Provide the [X, Y] coordinate of the cell's center where the given text is located.  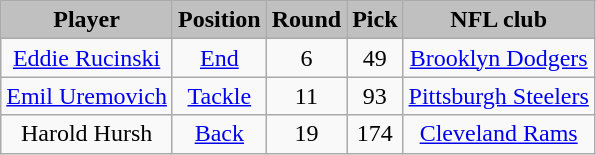
174 [375, 134]
Position [219, 20]
Pick [375, 20]
Emil Uremovich [87, 96]
6 [306, 58]
Pittsburgh Steelers [498, 96]
19 [306, 134]
Eddie Rucinski [87, 58]
49 [375, 58]
Round [306, 20]
Back [219, 134]
93 [375, 96]
Tackle [219, 96]
11 [306, 96]
End [219, 58]
Harold Hursh [87, 134]
NFL club [498, 20]
Player [87, 20]
Cleveland Rams [498, 134]
Brooklyn Dodgers [498, 58]
